Capture the cell that displays the provided text and extract its [x, y] central coordinate. 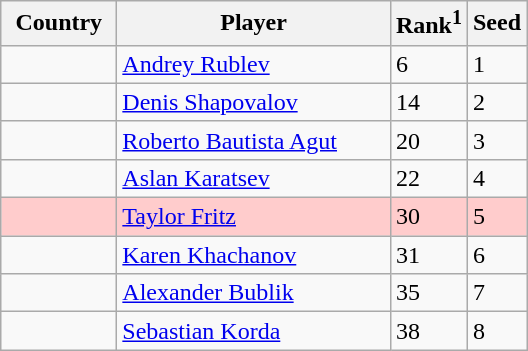
Rank1 [428, 24]
2 [496, 102]
5 [496, 217]
Aslan Karatsev [254, 178]
Seed [496, 24]
20 [428, 140]
31 [428, 255]
22 [428, 178]
14 [428, 102]
Karen Khachanov [254, 255]
Sebastian Korda [254, 331]
Roberto Bautista Agut [254, 140]
7 [496, 293]
4 [496, 178]
8 [496, 331]
Alexander Bublik [254, 293]
Taylor Fritz [254, 217]
38 [428, 331]
3 [496, 140]
Player [254, 24]
30 [428, 217]
Country [59, 24]
Denis Shapovalov [254, 102]
1 [496, 64]
Andrey Rublev [254, 64]
35 [428, 293]
